Detect which cell encompasses the target text, then output its [x, y] center coordinate. 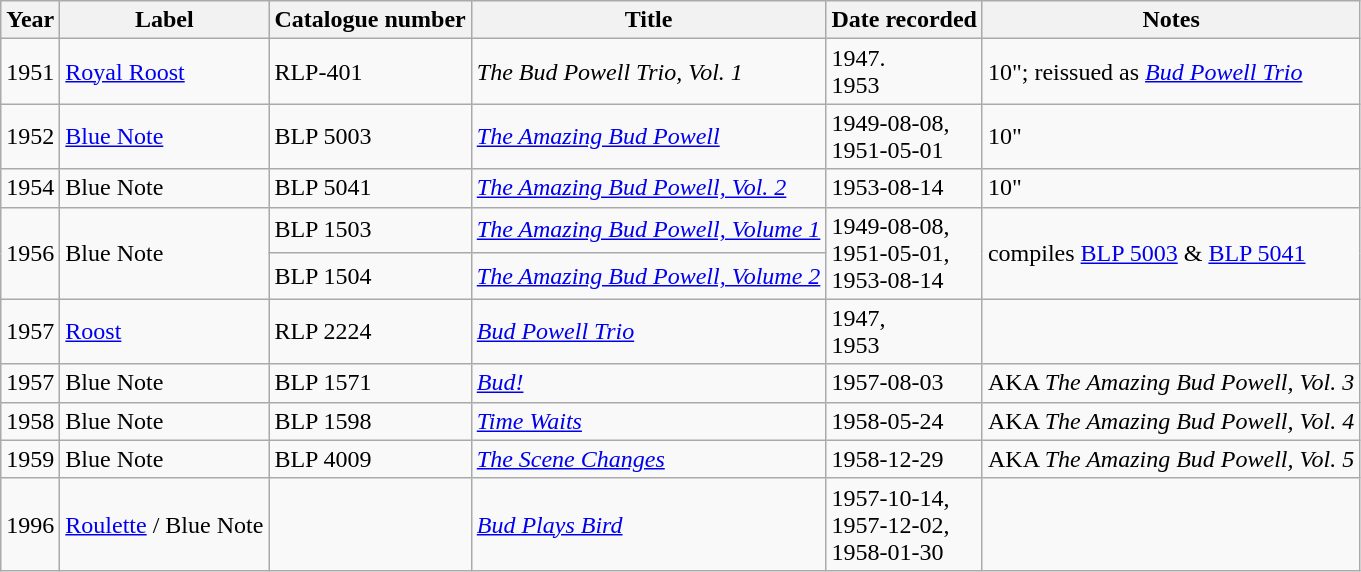
The Amazing Bud Powell, Volume 1 [648, 230]
AKA The Amazing Bud Powell, Vol. 4 [1170, 421]
BLP 5041 [370, 188]
AKA The Amazing Bud Powell, Vol. 3 [1170, 383]
Notes [1170, 20]
1957-08-03 [904, 383]
The Bud Powell Trio, Vol. 1 [648, 72]
The Amazing Bud Powell, Volume 2 [648, 276]
The Amazing Bud Powell, Vol. 2 [648, 188]
BLP 5003 [370, 136]
1953-08-14 [904, 188]
1959 [30, 459]
1957-10-14, 1957-12-02, 1958-01-30 [904, 524]
1949-08-08, 1951-05-01 [904, 136]
RLP 2224 [370, 332]
Royal Roost [164, 72]
10"; reissued as Bud Powell Trio [1170, 72]
The Amazing Bud Powell [648, 136]
RLP-401 [370, 72]
Title [648, 20]
1952 [30, 136]
BLP 4009 [370, 459]
BLP 1504 [370, 276]
Bud Plays Bird [648, 524]
Label [164, 20]
BLP 1503 [370, 230]
Time Waits [648, 421]
BLP 1571 [370, 383]
BLP 1598 [370, 421]
Bud! [648, 383]
1958-12-29 [904, 459]
Roulette / Blue Note [164, 524]
Date recorded [904, 20]
Bud Powell Trio [648, 332]
Year [30, 20]
1949-08-08, 1951-05-01, 1953-08-14 [904, 253]
1954 [30, 188]
Roost [164, 332]
1958-05-24 [904, 421]
AKA The Amazing Bud Powell, Vol. 5 [1170, 459]
The Scene Changes [648, 459]
compiles BLP 5003 & BLP 5041 [1170, 253]
1996 [30, 524]
Catalogue number [370, 20]
1958 [30, 421]
1951 [30, 72]
1947. 1953 [904, 72]
1947,1953 [904, 332]
1956 [30, 253]
